From the cell containing the given text, extract its center point as (x, y) coordinate. 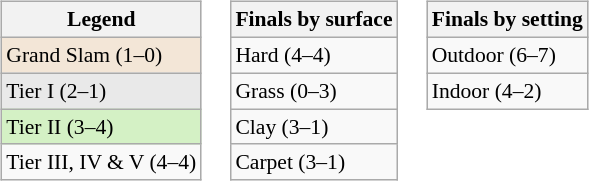
Hard (4–4) (314, 55)
Indoor (4–2) (508, 91)
Carpet (3–1) (314, 162)
Tier II (3–4) (101, 127)
Finals by surface (314, 20)
Tier I (2–1) (101, 91)
Legend (101, 20)
Outdoor (6–7) (508, 55)
Clay (3–1) (314, 127)
Tier III, IV & V (4–4) (101, 162)
Finals by setting (508, 20)
Grand Slam (1–0) (101, 55)
Grass (0–3) (314, 91)
